Pinpoint the cell where the given text exists, returning its (X, Y) midpoint coordinate. 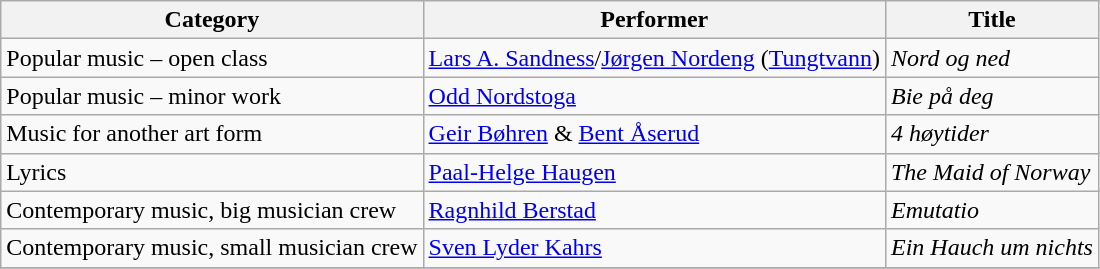
4 høytider (992, 134)
Popular music – open class (212, 58)
Contemporary music, big musician crew (212, 210)
Bie på deg (992, 96)
Music for another art form (212, 134)
Category (212, 20)
Popular music – minor work (212, 96)
Lars A. Sandness/Jørgen Nordeng (Tungtvann) (654, 58)
Paal-Helge Haugen (654, 172)
Contemporary music, small musician crew (212, 248)
Performer (654, 20)
Ein Hauch um nichts (992, 248)
Geir Bøhren & Bent Åserud (654, 134)
Nord og ned (992, 58)
The Maid of Norway (992, 172)
Title (992, 20)
Lyrics (212, 172)
Odd Nordstoga (654, 96)
Sven Lyder Kahrs (654, 248)
Ragnhild Berstad (654, 210)
Emutatio (992, 210)
